From the cell containing the given text, extract its center point as (x, y) coordinate. 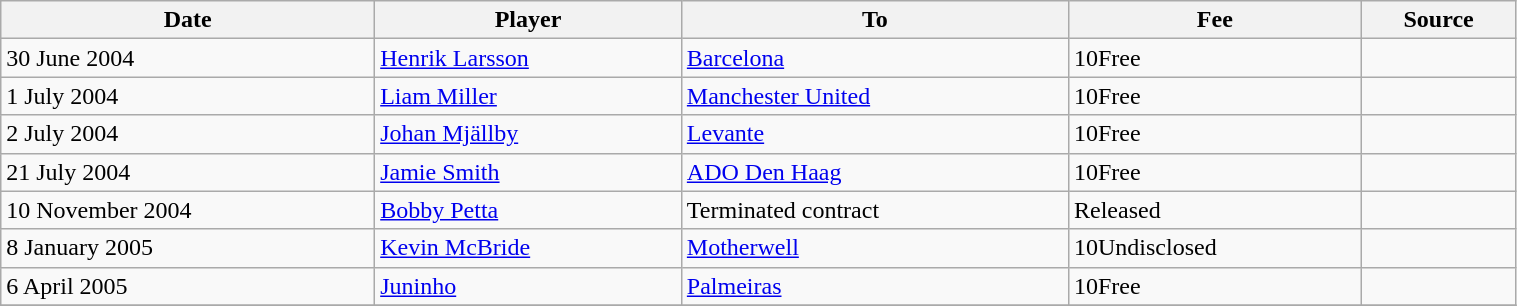
10Undisclosed (1214, 248)
ADO Den Haag (874, 172)
Levante (874, 134)
1 July 2004 (188, 96)
2 July 2004 (188, 134)
Liam Miller (528, 96)
Barcelona (874, 58)
Jamie Smith (528, 172)
10 November 2004 (188, 210)
Henrik Larsson (528, 58)
Johan Mjällby (528, 134)
Released (1214, 210)
Palmeiras (874, 286)
21 July 2004 (188, 172)
30 June 2004 (188, 58)
Fee (1214, 20)
6 April 2005 (188, 286)
Bobby Petta (528, 210)
To (874, 20)
Juninho (528, 286)
Date (188, 20)
Source (1438, 20)
8 January 2005 (188, 248)
Kevin McBride (528, 248)
Manchester United (874, 96)
Terminated contract (874, 210)
Motherwell (874, 248)
Player (528, 20)
